Locate the cell with the specified text and output its (X, Y) center coordinate. 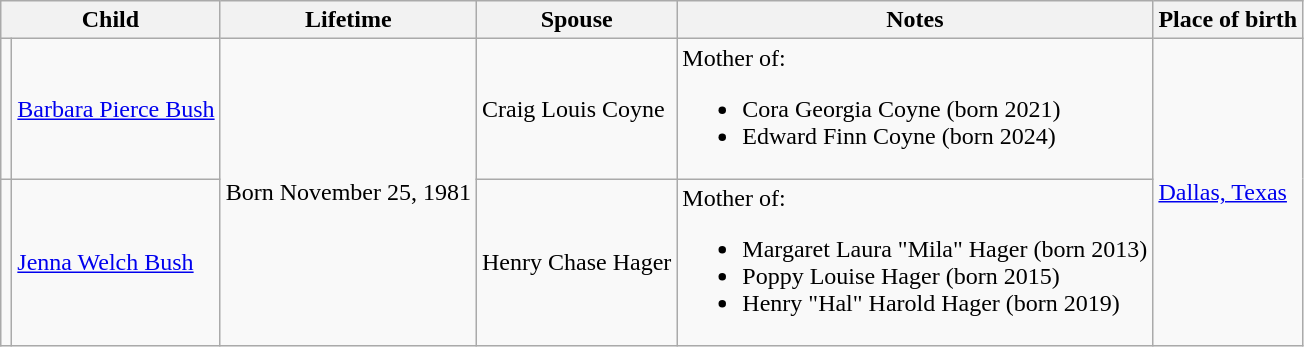
Born November 25, 1981 (348, 192)
Place of birth (1228, 20)
Craig Louis Coyne (577, 109)
Lifetime (348, 20)
Mother of:Margaret Laura "Mila" Hager (born 2013)Poppy Louise Hager (born 2015)Henry "Hal" Harold Hager (born 2019) (915, 262)
Jenna Welch Bush (116, 262)
Spouse (577, 20)
Notes (915, 20)
Dallas, Texas (1228, 192)
Henry Chase Hager (577, 262)
Barbara Pierce Bush (116, 109)
Mother of:Cora Georgia Coyne (born 2021)Edward Finn Coyne (born 2024) (915, 109)
Child (110, 20)
